Extract the [X, Y] coordinate from the center of the cell holding the provided text.  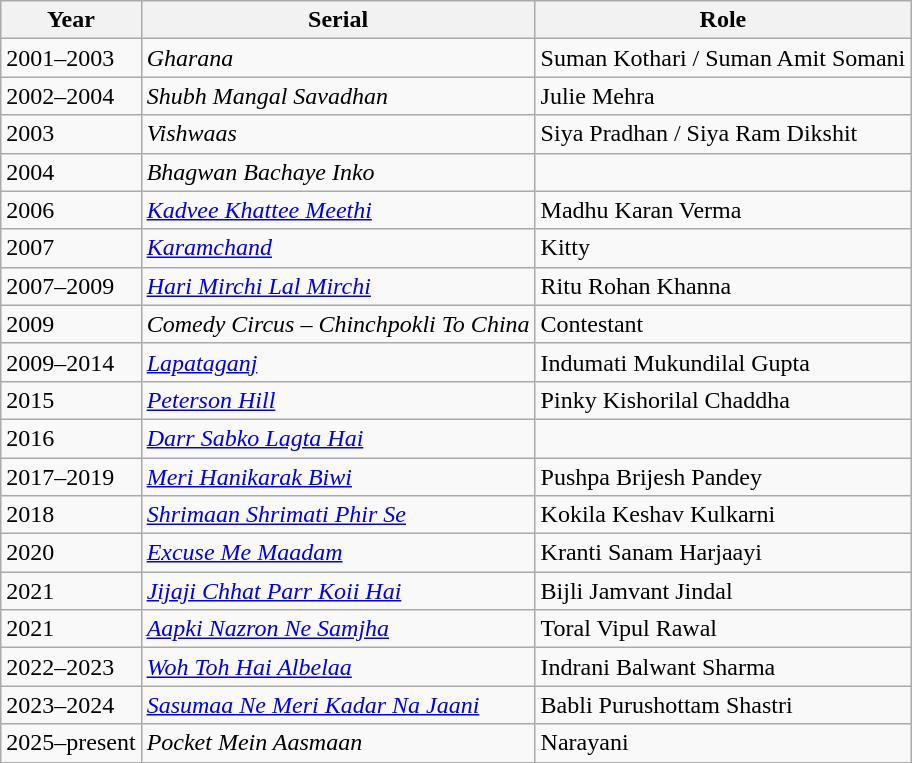
Bhagwan Bachaye Inko [338, 172]
Babli Purushottam Shastri [723, 705]
Lapataganj [338, 362]
Pinky Kishorilal Chaddha [723, 400]
2001–2003 [71, 58]
Ritu Rohan Khanna [723, 286]
Narayani [723, 743]
Meri Hanikarak Biwi [338, 477]
2007–2009 [71, 286]
Kokila Keshav Kulkarni [723, 515]
2016 [71, 438]
Indrani Balwant Sharma [723, 667]
2025–present [71, 743]
Karamchand [338, 248]
Excuse Me Maadam [338, 553]
2015 [71, 400]
Kadvee Khattee Meethi [338, 210]
Jijaji Chhat Parr Koii Hai [338, 591]
2009–2014 [71, 362]
2003 [71, 134]
Year [71, 20]
Comedy Circus – Chinchpokli To China [338, 324]
Aapki Nazron Ne Samjha [338, 629]
2018 [71, 515]
2009 [71, 324]
Role [723, 20]
Peterson Hill [338, 400]
Indumati Mukundilal Gupta [723, 362]
Hari Mirchi Lal Mirchi [338, 286]
2020 [71, 553]
Woh Toh Hai Albelaa [338, 667]
Pocket Mein Aasmaan [338, 743]
2002–2004 [71, 96]
Vishwaas [338, 134]
Pushpa Brijesh Pandey [723, 477]
Siya Pradhan / Siya Ram Dikshit [723, 134]
Serial [338, 20]
2007 [71, 248]
2017–2019 [71, 477]
Kitty [723, 248]
Contestant [723, 324]
Suman Kothari / Suman Amit Somani [723, 58]
Bijli Jamvant Jindal [723, 591]
2023–2024 [71, 705]
Shrimaan Shrimati Phir Se [338, 515]
Gharana [338, 58]
2022–2023 [71, 667]
2006 [71, 210]
Darr Sabko Lagta Hai [338, 438]
Toral Vipul Rawal [723, 629]
Madhu Karan Verma [723, 210]
2004 [71, 172]
Kranti Sanam Harjaayi [723, 553]
Sasumaa Ne Meri Kadar Na Jaani [338, 705]
Shubh Mangal Savadhan [338, 96]
Julie Mehra [723, 96]
